Extract the [X, Y] coordinate from the center of the cell holding the provided text.  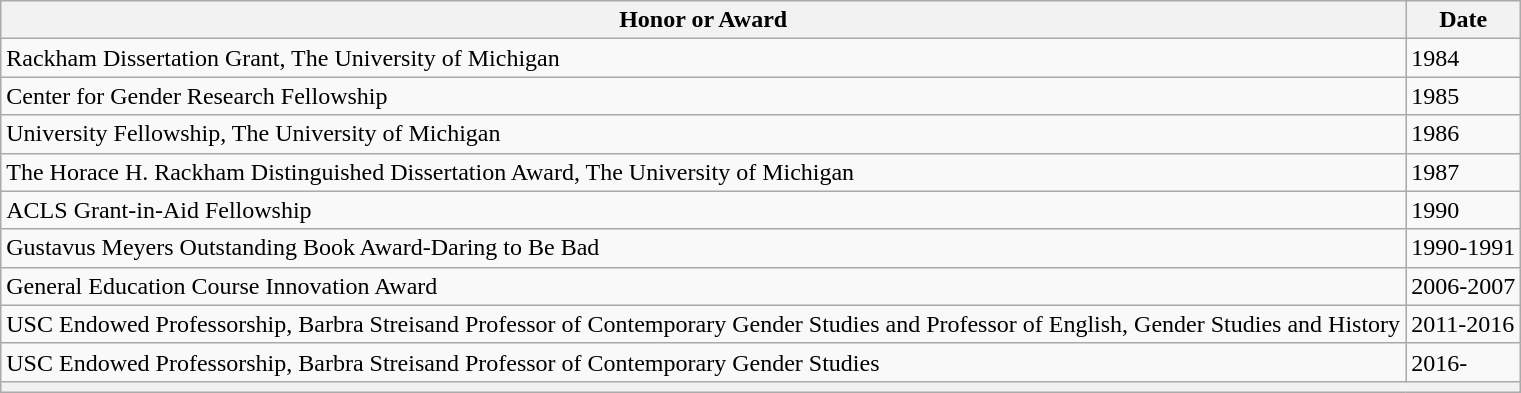
1984 [1464, 58]
The Horace H. Rackham Distinguished Dissertation Award, The University of Michigan [704, 172]
ACLS Grant-in-Aid Fellowship [704, 210]
2011-2016 [1464, 324]
1990-1991 [1464, 248]
1990 [1464, 210]
2006-2007 [1464, 286]
Center for Gender Research Fellowship [704, 96]
Rackham Dissertation Grant, The University of Michigan [704, 58]
General Education Course Innovation Award [704, 286]
USC Endowed Professorship, Barbra Streisand Professor of Contemporary Gender Studies and Professor of English, Gender Studies and History [704, 324]
Date [1464, 20]
1987 [1464, 172]
2016- [1464, 362]
1985 [1464, 96]
University Fellowship, The University of Michigan [704, 134]
1986 [1464, 134]
Honor or Award [704, 20]
USC Endowed Professorship, Barbra Streisand Professor of Contemporary Gender Studies [704, 362]
Gustavus Meyers Outstanding Book Award-Daring to Be Bad [704, 248]
